Extract the [X, Y] coordinate from the center of the cell holding the provided text.  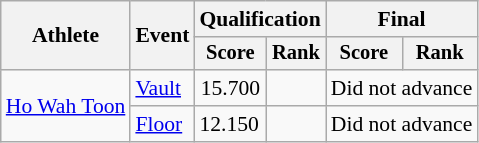
Final [402, 19]
Vault [162, 88]
12.150 [230, 124]
15.700 [230, 88]
Ho Wah Toon [66, 106]
Event [162, 36]
Athlete [66, 36]
Qualification [260, 19]
Floor [162, 124]
